For the text-containing cell, return its midpoint in [X, Y] coordinate format. 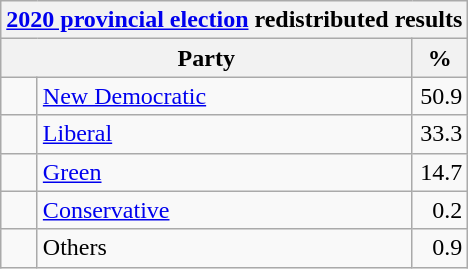
Others [224, 248]
Liberal [224, 134]
Conservative [224, 210]
% [440, 58]
0.2 [440, 210]
Party [206, 58]
2020 provincial election redistributed results [234, 20]
0.9 [440, 248]
33.3 [440, 134]
14.7 [440, 172]
New Democratic [224, 96]
Green [224, 172]
50.9 [440, 96]
